Provide the [X, Y] coordinate of the cell's center where the given text is located.  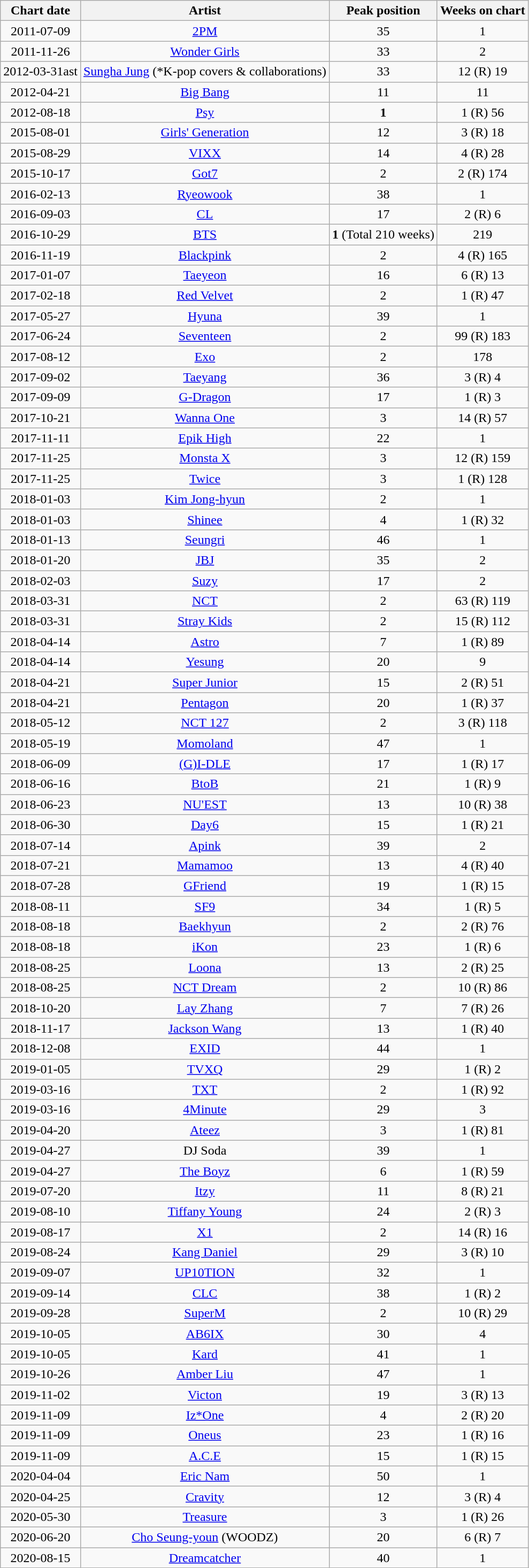
Cho Seung-youn (WOODZ) [204, 1537]
Exo [204, 357]
Big Bang [204, 92]
X1 [204, 1232]
2019-09-07 [41, 1273]
2012-03-31ast [41, 72]
2019-10-26 [41, 1374]
2018-07-14 [41, 845]
Suzy [204, 580]
4Minute [204, 1110]
The Boyz [204, 1171]
NCT 127 [204, 723]
Oneus [204, 1435]
2018-12-08 [41, 1049]
2 (R) 25 [482, 967]
TXT [204, 1089]
7 (R) 26 [482, 1008]
2015-08-29 [41, 153]
2 (R) 20 [482, 1415]
9 [482, 662]
2018-06-23 [41, 804]
4 (R) 28 [482, 153]
Dreamcatcher [204, 1558]
1 (R) 3 [482, 397]
1 (R) 59 [482, 1171]
16 [383, 275]
2011-11-26 [41, 51]
Blackpink [204, 255]
2011-07-09 [41, 31]
DJ Soda [204, 1150]
2019-09-28 [41, 1313]
1 (R) 92 [482, 1089]
14 [383, 153]
32 [383, 1273]
2 (R) 51 [482, 682]
(G)I-DLE [204, 764]
Amber Liu [204, 1374]
2018-01-20 [41, 560]
1 (R) 32 [482, 519]
Peak position [383, 11]
36 [383, 377]
Itzy [204, 1191]
34 [383, 906]
46 [383, 540]
2018-07-28 [41, 886]
2017-02-18 [41, 296]
CLC [204, 1293]
iKon [204, 947]
Got7 [204, 173]
UP10TION [204, 1273]
14 (R) 57 [482, 418]
2018-08-11 [41, 906]
6 [383, 1171]
2017-11-11 [41, 438]
Sungha Jung (*K-pop covers & collaborations) [204, 72]
2017-01-07 [41, 275]
2020-04-04 [41, 1476]
2018-02-03 [41, 580]
JBJ [204, 560]
2017-05-27 [41, 316]
1 (R) 5 [482, 906]
Momoland [204, 743]
SuperM [204, 1313]
1 (R) 56 [482, 112]
2018-06-09 [41, 764]
2018-11-17 [41, 1028]
21 [383, 784]
2019-04-20 [41, 1130]
2019-07-20 [41, 1191]
3 (R) 13 [482, 1395]
1 (R) 81 [482, 1130]
Loona [204, 967]
2012-08-18 [41, 112]
2018-07-21 [41, 865]
3 (R) 118 [482, 723]
63 (R) 119 [482, 601]
TVXQ [204, 1069]
2017-09-09 [41, 397]
2017-09-02 [41, 377]
1 (R) 17 [482, 764]
2 (R) 76 [482, 927]
GFriend [204, 886]
2019-01-05 [41, 1069]
Victon [204, 1395]
AB6IX [204, 1334]
2015-10-17 [41, 173]
Stray Kids [204, 621]
2020-08-15 [41, 1558]
1 (R) 128 [482, 479]
Artist [204, 11]
4 (R) 165 [482, 255]
1 (R) 21 [482, 825]
A.C.E [204, 1456]
Iz*One [204, 1415]
Seventeen [204, 336]
10 (R) 86 [482, 988]
2017-10-21 [41, 418]
Tiffany Young [204, 1211]
2 (R) 3 [482, 1211]
2016-02-13 [41, 194]
6 (R) 13 [482, 275]
2018-06-16 [41, 784]
2020-05-30 [41, 1517]
Jackson Wang [204, 1028]
Wanna One [204, 418]
NCT [204, 601]
3 (R) 10 [482, 1252]
99 (R) 183 [482, 336]
1 (R) 37 [482, 703]
Baekhyun [204, 927]
NU'EST [204, 804]
24 [383, 1211]
BtoB [204, 784]
2 (R) 6 [482, 214]
15 (R) 112 [482, 621]
2012-04-21 [41, 92]
2019-08-10 [41, 1211]
Cravity [204, 1496]
Hyuna [204, 316]
8 (R) 21 [482, 1191]
1 (R) 16 [482, 1435]
Kim Jong-hyun [204, 499]
Psy [204, 112]
14 (R) 16 [482, 1232]
2PM [204, 31]
44 [383, 1049]
1 (Total 210 weeks) [383, 234]
CL [204, 214]
2019-08-24 [41, 1252]
Twice [204, 479]
12 (R) 159 [482, 458]
2020-04-25 [41, 1496]
Mamamoo [204, 865]
6 (R) 7 [482, 1537]
1 (R) 89 [482, 642]
2018-01-13 [41, 540]
Day6 [204, 825]
Shinee [204, 519]
Kang Daniel [204, 1252]
Astro [204, 642]
Girls' Generation [204, 133]
4 (R) 40 [482, 865]
Ryeowook [204, 194]
10 (R) 29 [482, 1313]
Weeks on chart [482, 11]
2015-08-01 [41, 133]
Apink [204, 845]
Pentagon [204, 703]
Eric Nam [204, 1476]
2018-06-30 [41, 825]
50 [383, 1476]
Epik High [204, 438]
1 (R) 40 [482, 1028]
Kard [204, 1354]
40 [383, 1558]
Seungri [204, 540]
Wonder Girls [204, 51]
2016-09-03 [41, 214]
2019-09-14 [41, 1293]
2018-05-19 [41, 743]
2017-06-24 [41, 336]
NCT Dream [204, 988]
2017-08-12 [41, 357]
2018-10-20 [41, 1008]
2016-11-19 [41, 255]
2 (R) 174 [482, 173]
Yesung [204, 662]
1 (R) 47 [482, 296]
10 (R) 38 [482, 804]
30 [383, 1334]
EXID [204, 1049]
Lay Zhang [204, 1008]
178 [482, 357]
Taeyeon [204, 275]
SF9 [204, 906]
1 (R) 9 [482, 784]
Red Velvet [204, 296]
2016-10-29 [41, 234]
BTS [204, 234]
Monsta X [204, 458]
Treasure [204, 1517]
12 (R) 19 [482, 72]
Super Junior [204, 682]
1 (R) 26 [482, 1517]
Taeyang [204, 377]
2018-05-12 [41, 723]
2020-06-20 [41, 1537]
22 [383, 438]
2019-08-17 [41, 1232]
Ateez [204, 1130]
G-Dragon [204, 397]
Chart date [41, 11]
3 (R) 18 [482, 133]
1 (R) 6 [482, 947]
2019-11-02 [41, 1395]
219 [482, 234]
VIXX [204, 153]
41 [383, 1354]
